Return [x, y] of the center of cell containing provided text 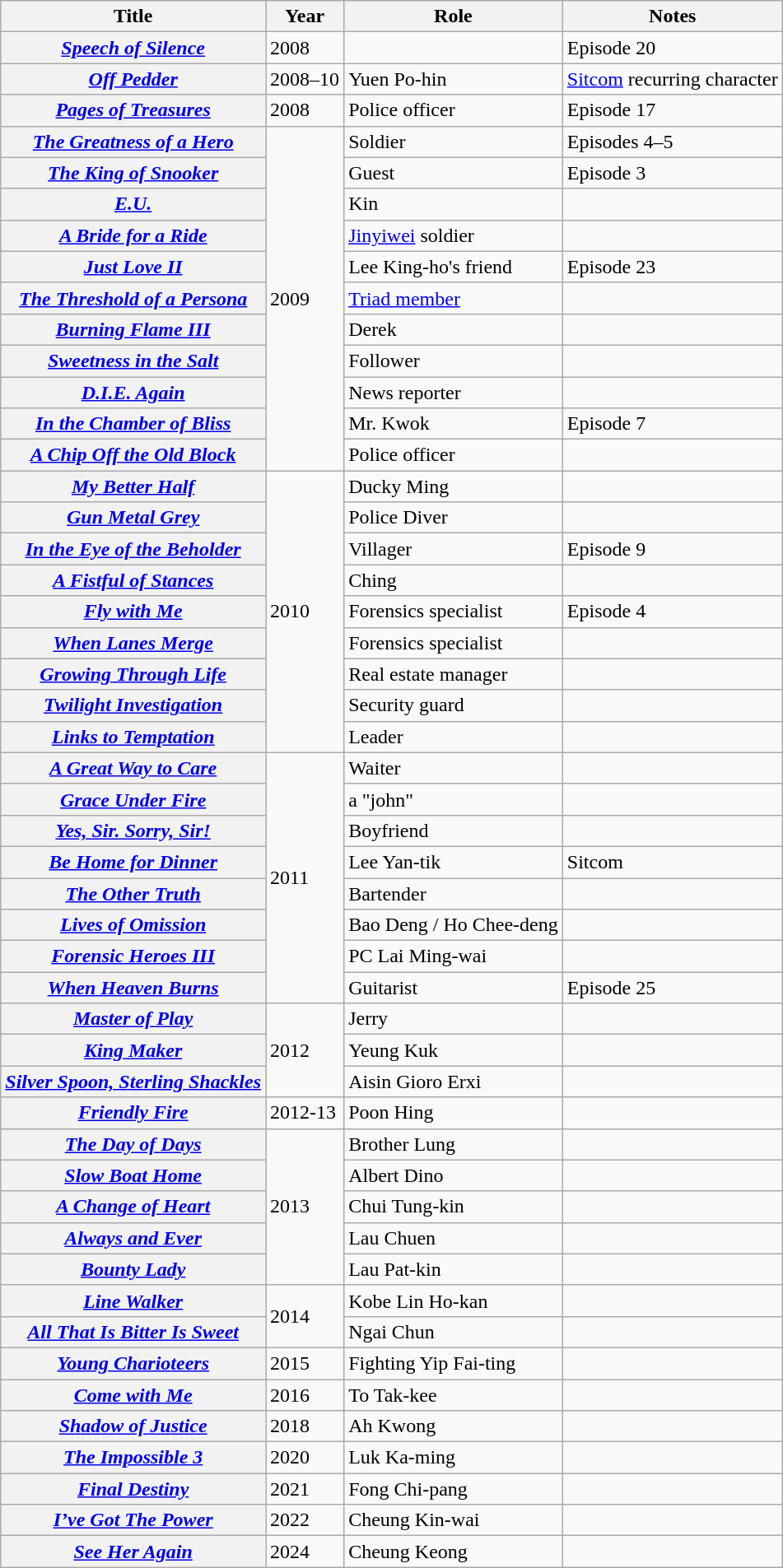
Role [454, 16]
Always and Ever [133, 1238]
Just Love II [133, 267]
Poon Hing [454, 1113]
2008–10 [305, 79]
Burning Flame III [133, 329]
a "john" [454, 799]
Year [305, 16]
See Her Again [133, 1552]
Soldier [454, 142]
Episode 23 [672, 267]
The Impossible 3 [133, 1458]
Mr. Kwok [454, 424]
2012-13 [305, 1113]
Master of Play [133, 1019]
Notes [672, 16]
Speech of Silence [133, 48]
King Maker [133, 1050]
2024 [305, 1552]
E.U. [133, 204]
Sitcom recurring character [672, 79]
Albert Dino [454, 1175]
Villager [454, 549]
A Chip Off the Old Block [133, 455]
Young Charioteers [133, 1363]
Pages of Treasures [133, 110]
The Day of Days [133, 1144]
Fong Chi-pang [454, 1489]
Forensic Heroes III [133, 956]
2016 [305, 1395]
Be Home for Dinner [133, 862]
Grace Under Fire [133, 799]
Yes, Sir. Sorry, Sir! [133, 831]
In the Chamber of Bliss [133, 424]
The Other Truth [133, 893]
Episode 4 [672, 612]
Lau Chuen [454, 1238]
D.I.E. Again [133, 393]
Twilight Investigation [133, 705]
2012 [305, 1050]
Episode 3 [672, 173]
My Better Half [133, 486]
Waiter [454, 768]
A Change of Heart [133, 1207]
Come with Me [133, 1395]
Police Diver [454, 518]
Line Walker [133, 1300]
Lau Pat-kin [454, 1269]
2022 [305, 1520]
2021 [305, 1489]
Kin [454, 204]
Cheung Keong [454, 1552]
Derek [454, 329]
2011 [305, 877]
Shadow of Justice [133, 1426]
I’ve Got The Power [133, 1520]
Title [133, 16]
A Bride for a Ride [133, 235]
Friendly Fire [133, 1113]
When Lanes Merge [133, 643]
Guest [454, 173]
Aisin Gioro Erxi [454, 1082]
Cheung Kin-wai [454, 1520]
Lee King-ho's friend [454, 267]
Yeung Kuk [454, 1050]
2013 [305, 1207]
In the Eye of the Beholder [133, 549]
2010 [305, 612]
Off Pedder [133, 79]
Guitarist [454, 988]
Boyfriend [454, 831]
Leader [454, 737]
Links to Temptation [133, 737]
2020 [305, 1458]
Jinyiwei soldier [454, 235]
Ngai Chun [454, 1332]
Bao Deng / Ho Chee-deng [454, 925]
Sitcom [672, 862]
Final Destiny [133, 1489]
Episode 7 [672, 424]
Sweetness in the Salt [133, 361]
Yuen Po-hin [454, 79]
Kobe Lin Ho-kan [454, 1300]
The King of Snooker [133, 173]
PC Lai Ming-wai [454, 956]
Lee Yan-tik [454, 862]
Fly with Me [133, 612]
Fighting Yip Fai-ting [454, 1363]
Real estate manager [454, 674]
Follower [454, 361]
Bartender [454, 893]
Slow Boat Home [133, 1175]
Ducky Ming [454, 486]
Ching [454, 580]
Ah Kwong [454, 1426]
The Threshold of a Persona [133, 298]
2015 [305, 1363]
A Great Way to Care [133, 768]
Episode 25 [672, 988]
Chui Tung-kin [454, 1207]
Brother Lung [454, 1144]
Episode 9 [672, 549]
All That Is Bitter Is Sweet [133, 1332]
Episode 20 [672, 48]
Episode 17 [672, 110]
Triad member [454, 298]
The Greatness of a Hero [133, 142]
To Tak-kee [454, 1395]
2018 [305, 1426]
Gun Metal Grey [133, 518]
Bounty Lady [133, 1269]
2009 [305, 298]
Jerry [454, 1019]
When Heaven Burns [133, 988]
Luk Ka-ming [454, 1458]
Silver Spoon, Sterling Shackles [133, 1082]
News reporter [454, 393]
Growing Through Life [133, 674]
Security guard [454, 705]
Lives of Omission [133, 925]
Episodes 4–5 [672, 142]
2014 [305, 1316]
A Fistful of Stances [133, 580]
